Return (x, y) of the center of cell containing provided text 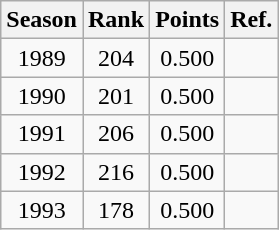
216 (116, 172)
1989 (42, 58)
Rank (116, 20)
204 (116, 58)
1992 (42, 172)
1991 (42, 134)
1990 (42, 96)
201 (116, 96)
Season (42, 20)
Points (188, 20)
206 (116, 134)
Ref. (252, 20)
1993 (42, 210)
178 (116, 210)
